Scan for the cell matching the given text and deliver its [X, Y] coordinate at center. 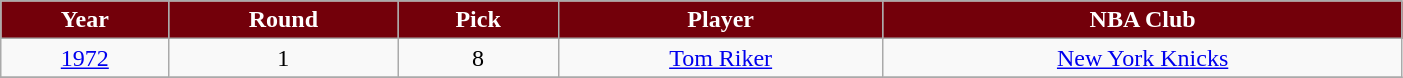
New York Knicks [1142, 58]
Player [720, 20]
Pick [478, 20]
8 [478, 58]
Round [284, 20]
Year [85, 20]
Tom Riker [720, 58]
1972 [85, 58]
NBA Club [1142, 20]
1 [284, 58]
